Return the [X, Y] coordinate for the center point of the cell that contains the specified text.  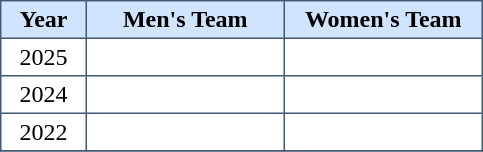
2022 [44, 132]
Men's Team [185, 20]
2025 [44, 57]
2024 [44, 95]
Year [44, 20]
Women's Team [383, 20]
